Output the [X, Y] coordinate of the center of the cell containing the given text.  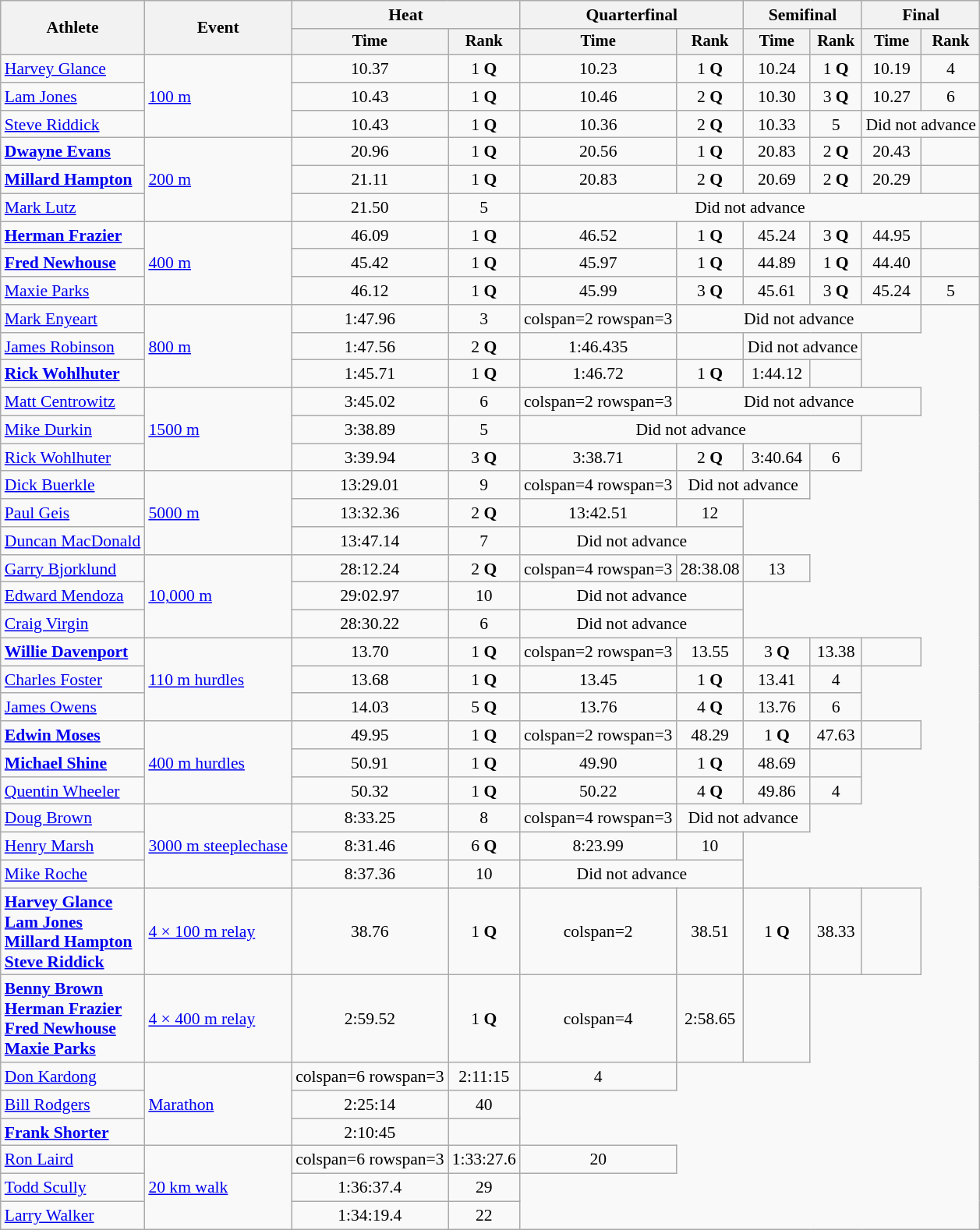
45.42 [370, 263]
5 Q [484, 708]
Event [218, 28]
50.32 [370, 791]
110 m hurdles [218, 680]
4 × 400 m relay [218, 1019]
Steve Riddick [73, 125]
Henry Marsh [73, 847]
48.69 [777, 763]
48.29 [709, 735]
Heat [405, 15]
Todd Scully [73, 1188]
1:47.56 [370, 347]
13 [777, 569]
3:45.02 [370, 402]
Michael Shine [73, 763]
46.09 [370, 235]
13:47.14 [370, 541]
50.22 [599, 791]
44.89 [777, 263]
3:38.71 [599, 458]
James Owens [73, 708]
Paul Geis [73, 513]
13.70 [370, 652]
Edwin Moses [73, 735]
9 [484, 486]
1:47.96 [370, 319]
13:29.01 [370, 486]
1:46.72 [599, 374]
44.40 [892, 263]
49.90 [599, 763]
20.96 [370, 152]
Edward Mendoza [73, 596]
29 [484, 1188]
200 m [218, 179]
13.68 [370, 680]
Don Kardong [73, 1076]
8:33.25 [370, 818]
46.52 [599, 235]
10.23 [599, 69]
James Robinson [73, 347]
44.95 [892, 235]
Maxie Parks [73, 291]
22 [484, 1216]
Fred Newhouse [73, 263]
47.63 [836, 735]
Matt Centrowitz [73, 402]
2:25:14 [370, 1105]
49.95 [370, 735]
8:23.99 [599, 847]
13.38 [836, 652]
38.51 [709, 931]
Bill Rodgers [73, 1105]
1:34:19.4 [370, 1216]
10.24 [777, 69]
Dick Buerkle [73, 486]
13.45 [599, 680]
Benny BrownHerman FrazierFred NewhouseMaxie Parks [73, 1019]
1:44.12 [777, 374]
28:38.08 [709, 569]
20 km walk [218, 1188]
38.33 [836, 931]
Frank Shorter [73, 1133]
49.86 [777, 791]
Harvey Glance [73, 69]
10.46 [599, 97]
45.61 [777, 291]
Mike Roche [73, 875]
38.76 [370, 931]
1:36:37.4 [370, 1188]
Marathon [218, 1104]
Larry Walker [73, 1216]
7 [484, 541]
2:11:15 [484, 1076]
8:31.46 [370, 847]
Mike Durkin [73, 430]
Garry Bjorklund [73, 569]
21.11 [370, 180]
1:33:27.6 [484, 1160]
10.33 [777, 125]
20.43 [892, 152]
4 × 100 m relay [218, 931]
Ron Laird [73, 1160]
Willie Davenport [73, 652]
20 [599, 1160]
13:32.36 [370, 513]
50.91 [370, 763]
45.99 [599, 291]
2:10:45 [370, 1133]
8 [484, 818]
10.37 [370, 69]
3:38.89 [370, 430]
13.41 [777, 680]
Herman Frazier [73, 235]
Semifinal [803, 15]
21.50 [370, 208]
10,000 m [218, 597]
13.55 [709, 652]
3 [484, 319]
Quentin Wheeler [73, 791]
Athlete [73, 28]
Quarterfinal [632, 15]
5000 m [218, 513]
2:58.65 [709, 1019]
Millard Hampton [73, 180]
400 m [218, 263]
colspan=4 [599, 1019]
Final [921, 15]
1:45.71 [370, 374]
colspan=2 [599, 931]
1:46.435 [599, 347]
10.27 [892, 97]
400 m hurdles [218, 762]
20.56 [599, 152]
29:02.97 [370, 596]
3:40.64 [777, 458]
1500 m [218, 430]
10.19 [892, 69]
45.97 [599, 263]
20.69 [777, 180]
Craig Virgin [73, 624]
10.36 [599, 125]
3000 m steeplechase [218, 847]
Dwayne Evans [73, 152]
Charles Foster [73, 680]
20.29 [892, 180]
800 m [218, 346]
Doug Brown [73, 818]
6 Q [484, 847]
46.12 [370, 291]
10.30 [777, 97]
8:37.36 [370, 875]
2:59.52 [370, 1019]
Mark Enyeart [73, 319]
Duncan MacDonald [73, 541]
28:30.22 [370, 624]
3:39.94 [370, 458]
40 [484, 1105]
Mark Lutz [73, 208]
100 m [218, 97]
12 [709, 513]
14.03 [370, 708]
13:42.51 [599, 513]
Lam Jones [73, 97]
Harvey GlanceLam JonesMillard HamptonSteve Riddick [73, 931]
28:12.24 [370, 569]
